Find where the given text appears and provide that cell's center as (X, Y) coordinate. 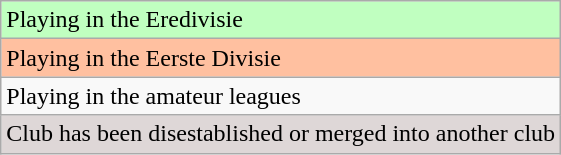
Playing in the amateur leagues (281, 96)
Playing in the Eerste Divisie (281, 58)
Club has been disestablished or merged into another club (281, 134)
Playing in the Eredivisie (281, 20)
